Detect which cell encompasses the target text, then output its [x, y] center coordinate. 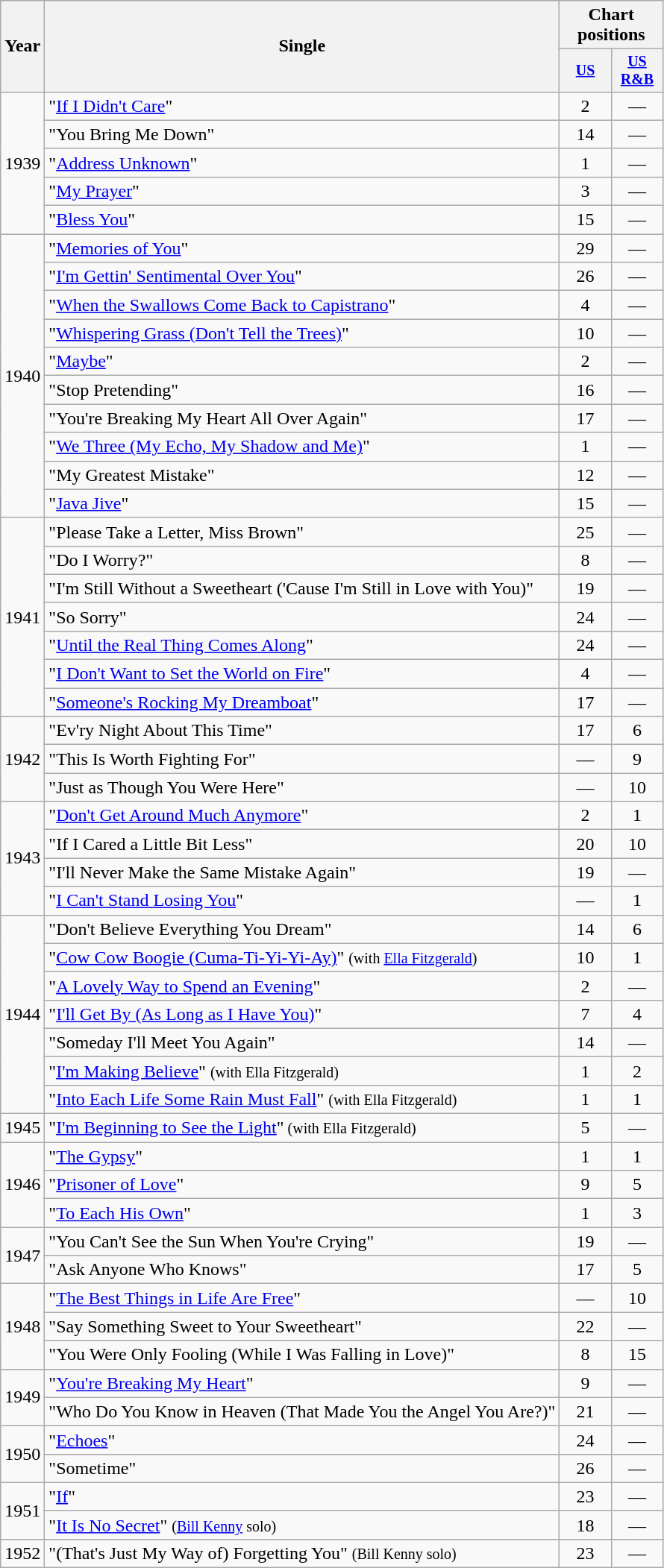
1948 [22, 1326]
"I'm Gettin' Sentimental Over You" [302, 277]
"I'm Beginning to See the Light" (with Ella Fitzgerald) [302, 1128]
1941 [22, 617]
"I'm Still Without a Sweetheart ('Cause I'm Still in Love with You)" [302, 588]
"I'll Get By (As Long as I Have You)" [302, 1014]
"When the Swallows Come Back to Capistrano" [302, 305]
29 [585, 248]
"You Can't See the Sun When You're Crying" [302, 1241]
"Memories of You" [302, 248]
"Sometime" [302, 1468]
"Don't Believe Everything You Dream" [302, 929]
"Bless You" [302, 220]
21 [585, 1411]
"The Gypsy" [302, 1156]
"So Sorry" [302, 617]
"Stop Pretending" [302, 390]
1945 [22, 1128]
"Until the Real Thing Comes Along" [302, 645]
"If" [302, 1496]
"The Best Things in Life Are Free" [302, 1298]
"Do I Worry?" [302, 560]
1949 [22, 1397]
"Java Jive" [302, 503]
20 [585, 844]
"Whispering Grass (Don't Tell the Trees)" [302, 333]
Single [302, 46]
Chart positions [612, 25]
"It Is No Secret" (Bill Kenny solo) [302, 1525]
"Please Take a Letter, Miss Brown" [302, 532]
"Ask Anyone Who Knows" [302, 1270]
"You're Breaking My Heart" [302, 1383]
1943 [22, 858]
1952 [22, 1553]
"My Greatest Mistake" [302, 475]
12 [585, 475]
"To Each His Own" [302, 1213]
16 [585, 390]
US [585, 70]
"Cow Cow Boogie (Cuma-Ti-Yi-Yi-Ay)" (with Ella Fitzgerald) [302, 957]
1939 [22, 163]
"Address Unknown" [302, 163]
"I'm Making Believe" (with Ella Fitzgerald) [302, 1071]
"We Three (My Echo, My Shadow and Me)" [302, 447]
"Prisoner of Love" [302, 1185]
1940 [22, 376]
1946 [22, 1185]
"This Is Worth Fighting For" [302, 759]
Year [22, 46]
1942 [22, 759]
1944 [22, 1014]
"A Lovely Way to Spend an Evening" [302, 986]
"Someday I'll Meet You Again" [302, 1042]
"You Bring Me Down" [302, 134]
"Maybe" [302, 362]
25 [585, 532]
18 [585, 1525]
USR&B [637, 70]
"Say Something Sweet to Your Sweetheart" [302, 1326]
"I'll Never Make the Same Mistake Again" [302, 872]
1950 [22, 1454]
22 [585, 1326]
"You Were Only Fooling (While I Was Falling in Love)" [302, 1355]
"Just as Though You Were Here" [302, 787]
"If I Cared a Little Bit Less" [302, 844]
1951 [22, 1511]
"You're Breaking My Heart All Over Again" [302, 418]
"If I Didn't Care" [302, 106]
1947 [22, 1256]
"My Prayer" [302, 191]
"Into Each Life Some Rain Must Fall" (with Ella Fitzgerald) [302, 1099]
"Someone's Rocking My Dreamboat" [302, 702]
"Echoes" [302, 1440]
"Who Do You Know in Heaven (That Made You the Angel You Are?)" [302, 1411]
"(That's Just My Way of) Forgetting You" (Bill Kenny solo) [302, 1553]
"I Can't Stand Losing You" [302, 901]
"I Don't Want to Set the World on Fire" [302, 674]
"Don't Get Around Much Anymore" [302, 816]
7 [585, 1014]
"Ev'ry Night About This Time" [302, 731]
